For the text-containing cell, return its midpoint in [X, Y] coordinate format. 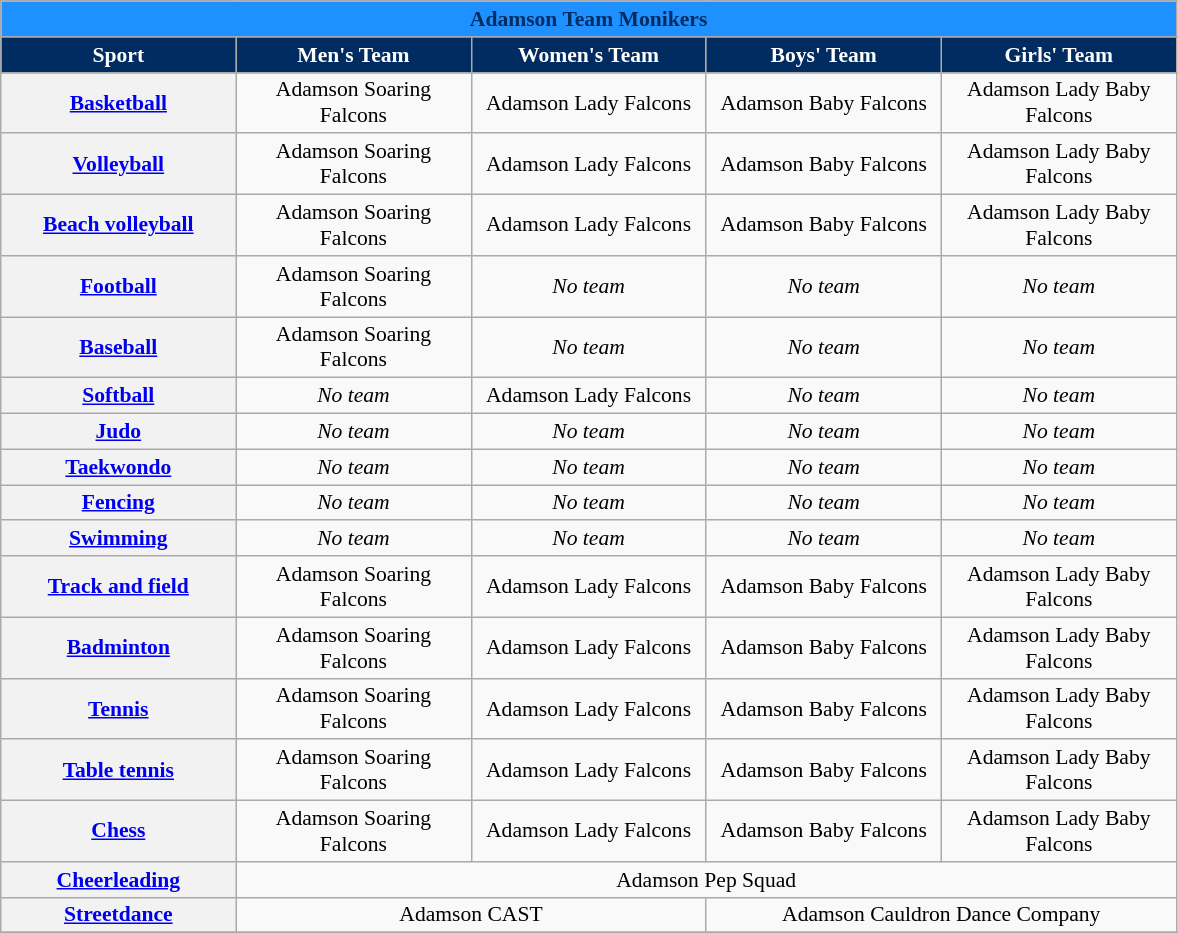
Streetdance [118, 915]
Adamson Pep Squad [706, 880]
Baseball [118, 348]
Boys' Team [824, 55]
Fencing [118, 503]
Beach volleyball [118, 226]
Girls' Team [1058, 55]
Adamson Team Monikers [589, 19]
Sport [118, 55]
Football [118, 286]
Taekwondo [118, 467]
Badminton [118, 648]
Swimming [118, 539]
Judo [118, 432]
Cheerleading [118, 880]
Track and field [118, 586]
Tennis [118, 708]
Table tennis [118, 770]
Basketball [118, 102]
Chess [118, 832]
Softball [118, 396]
Men's Team [354, 55]
Adamson CAST [471, 915]
Adamson Cauldron Dance Company [941, 915]
Women's Team [588, 55]
Volleyball [118, 164]
